Provide the (x, y) coordinate of the cell's center where the given text is located.  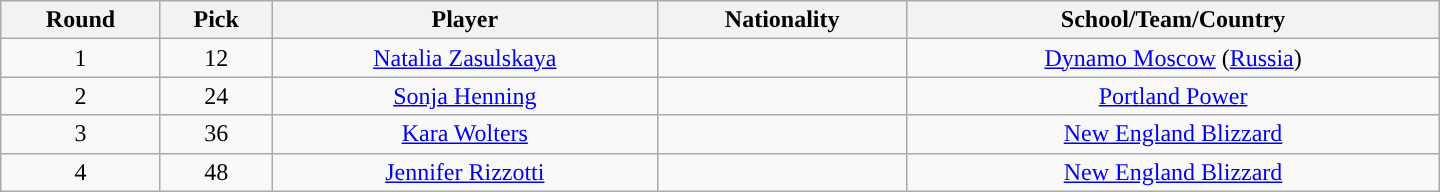
4 (81, 172)
Nationality (782, 20)
12 (216, 58)
3 (81, 134)
School/Team/Country (1173, 20)
Sonja Henning (464, 96)
Round (81, 20)
48 (216, 172)
Natalia Zasulskaya (464, 58)
Player (464, 20)
1 (81, 58)
Kara Wolters (464, 134)
Dynamo Moscow (Russia) (1173, 58)
Jennifer Rizzotti (464, 172)
Portland Power (1173, 96)
36 (216, 134)
Pick (216, 20)
2 (81, 96)
24 (216, 96)
